Locate the cell with the specified text and output its [x, y] center coordinate. 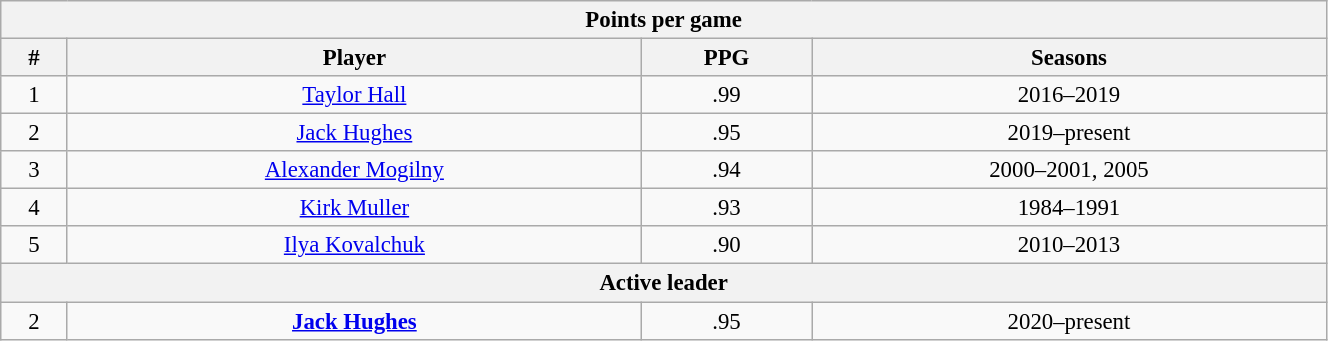
.90 [726, 245]
Ilya Kovalchuk [354, 245]
PPG [726, 58]
4 [34, 208]
2000–2001, 2005 [1070, 170]
.94 [726, 170]
2010–2013 [1070, 245]
Player [354, 58]
Seasons [1070, 58]
Kirk Muller [354, 208]
Active leader [664, 283]
3 [34, 170]
5 [34, 245]
2016–2019 [1070, 95]
.99 [726, 95]
2020–present [1070, 321]
Taylor Hall [354, 95]
Points per game [664, 20]
# [34, 58]
1 [34, 95]
Alexander Mogilny [354, 170]
2019–present [1070, 133]
.93 [726, 208]
1984–1991 [1070, 208]
